Pinpoint the cell where the given text exists, returning its [X, Y] midpoint coordinate. 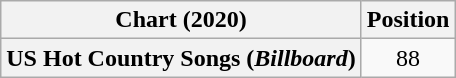
Chart (2020) [181, 20]
88 [408, 58]
Position [408, 20]
US Hot Country Songs (Billboard) [181, 58]
